For the text-containing cell, return its midpoint in [X, Y] coordinate format. 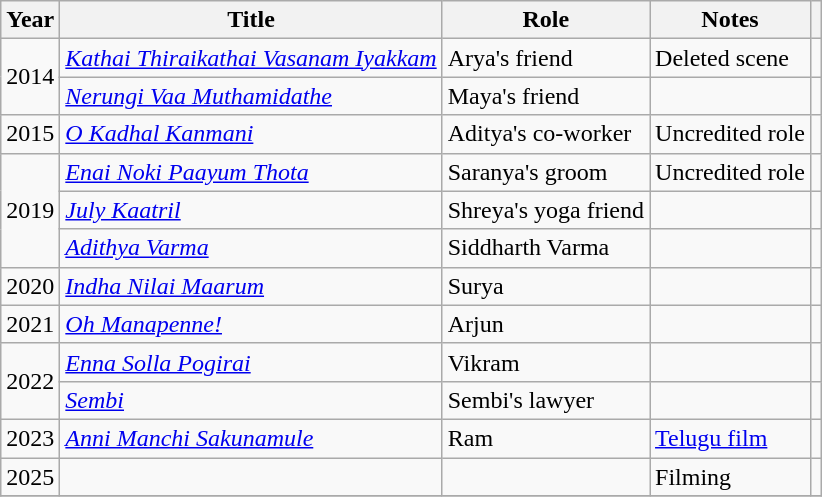
2023 [30, 438]
2022 [30, 381]
Filming [730, 477]
Oh Manapenne! [251, 324]
Telugu film [730, 438]
Role [546, 20]
Sembi [251, 400]
2020 [30, 286]
Siddharth Varma [546, 248]
Aditya's co-worker [546, 134]
Enna Solla Pogirai [251, 362]
2015 [30, 134]
2019 [30, 210]
Nerungi Vaa Muthamidathe [251, 96]
Arjun [546, 324]
Year [30, 20]
Kathai Thiraikathai Vasanam Iyakkam [251, 58]
Ram [546, 438]
Anni Manchi Sakunamule [251, 438]
Arya's friend [546, 58]
Shreya's yoga friend [546, 210]
Surya [546, 286]
2025 [30, 477]
Notes [730, 20]
O Kadhal Kanmani [251, 134]
2014 [30, 77]
Vikram [546, 362]
Enai Noki Paayum Thota [251, 172]
Deleted scene [730, 58]
Indha Nilai Maarum [251, 286]
Title [251, 20]
2021 [30, 324]
July Kaatril [251, 210]
Sembi's lawyer [546, 400]
Adithya Varma [251, 248]
Saranya's groom [546, 172]
Maya's friend [546, 96]
